For the text-containing cell, return its midpoint in (X, Y) coordinate format. 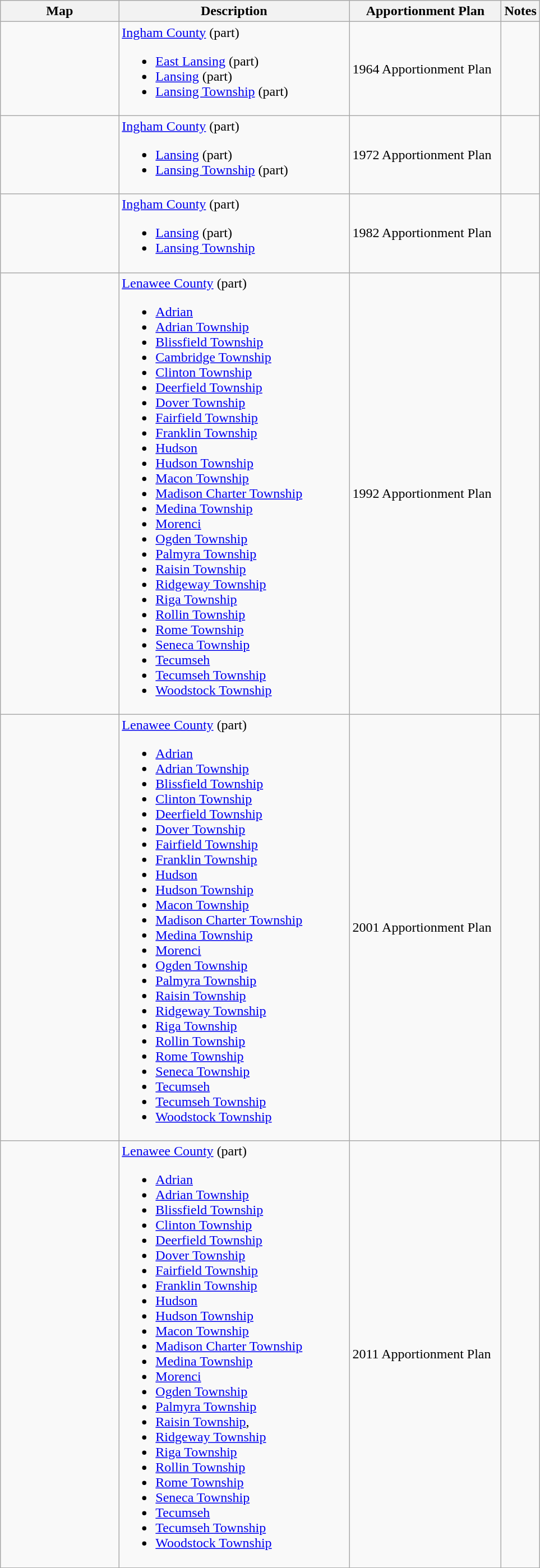
Description (234, 11)
Ingham County (part)Lansing (part)Lansing Township (234, 233)
Ingham County (part)Lansing (part)Lansing Township (part) (234, 155)
2011 Apportionment Plan (425, 1354)
2001 Apportionment Plan (425, 927)
1982 Apportionment Plan (425, 233)
Notes (520, 11)
Apportionment Plan (425, 11)
1964 Apportionment Plan (425, 68)
1972 Apportionment Plan (425, 155)
Ingham County (part)East Lansing (part)Lansing (part)Lansing Township (part) (234, 68)
1992 Apportionment Plan (425, 493)
Map (59, 11)
